Pinpoint the cell where the given text exists, returning its [X, Y] midpoint coordinate. 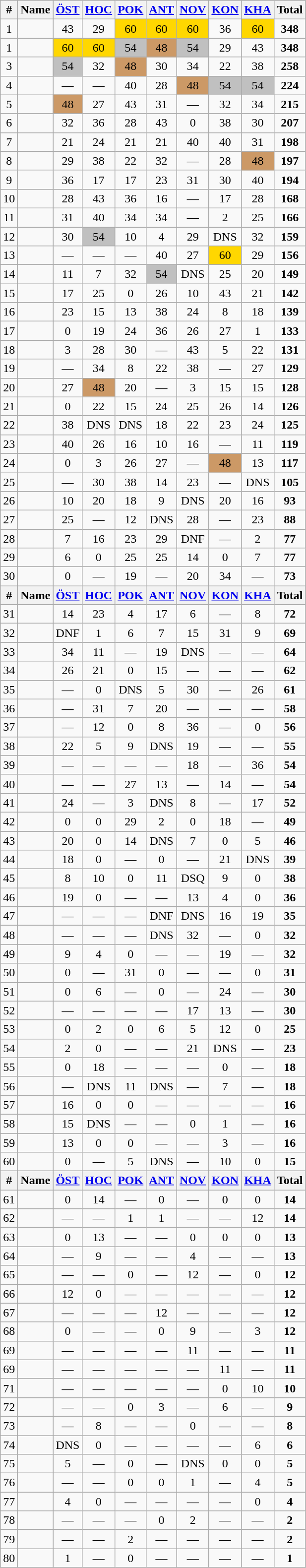
166 [290, 217]
76 [9, 1483]
93 [290, 501]
224 [290, 85]
DSQ [192, 878]
168 [290, 198]
88 [290, 519]
44 [9, 860]
42 [9, 821]
59 [9, 1142]
126 [290, 406]
149 [290, 274]
71 [9, 1388]
75 [9, 1464]
66 [9, 1294]
80 [9, 1558]
142 [290, 293]
105 [290, 482]
119 [290, 444]
47 [9, 916]
131 [290, 350]
79 [9, 1539]
125 [290, 425]
33 [9, 652]
37 [9, 727]
41 [9, 803]
57 [9, 1105]
78 [9, 1520]
129 [290, 369]
68 [9, 1331]
128 [290, 387]
258 [290, 66]
139 [290, 312]
215 [290, 104]
45 [9, 878]
197 [290, 161]
51 [9, 992]
67 [9, 1313]
207 [290, 123]
50 [9, 973]
159 [290, 237]
117 [290, 463]
198 [290, 142]
194 [290, 180]
63 [9, 1237]
74 [9, 1445]
156 [290, 255]
133 [290, 331]
53 [9, 1029]
65 [9, 1275]
